Determine the [X, Y] coordinate at the center of the cell enclosing the given text.  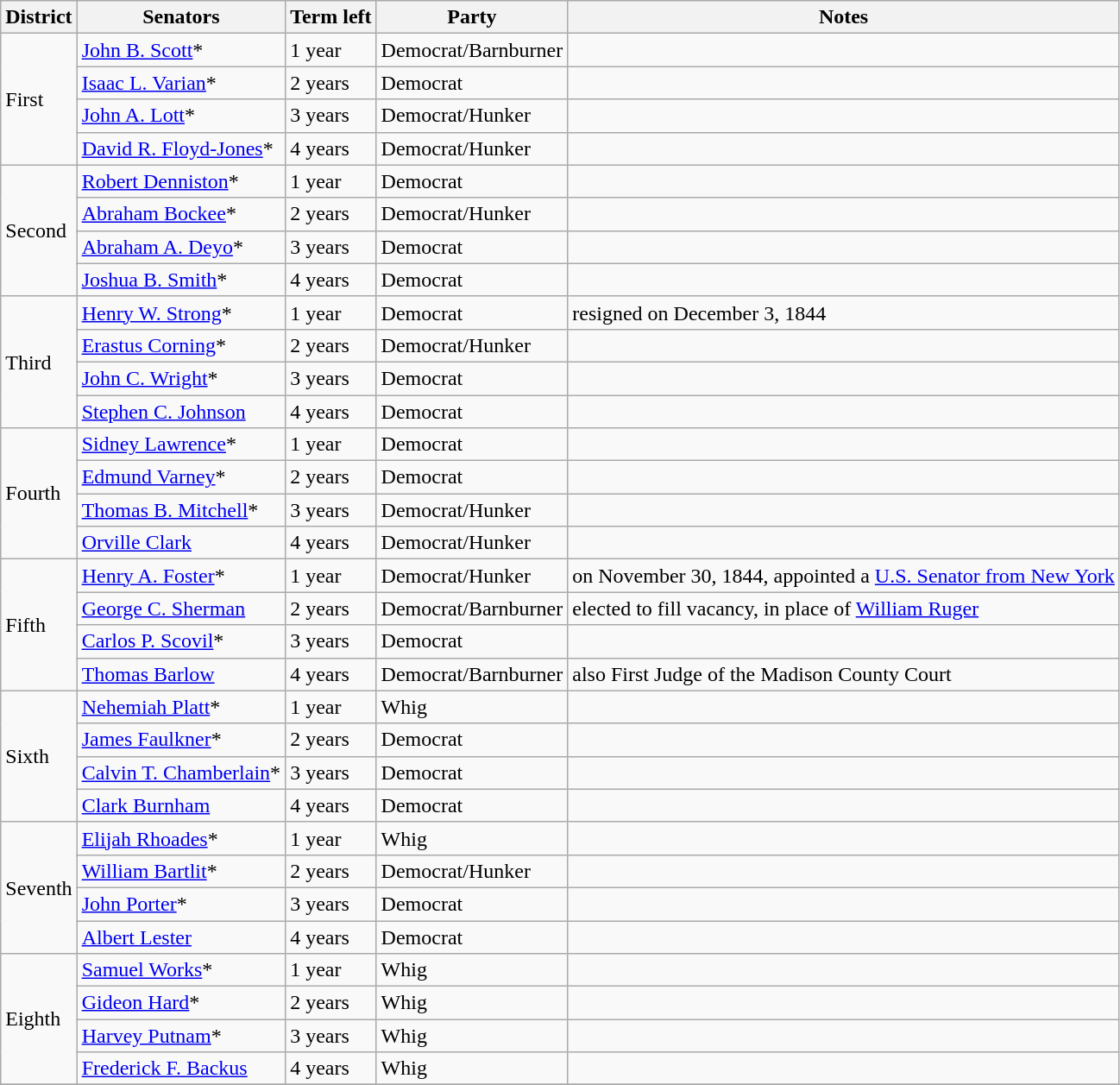
on November 30, 1844, appointed a U.S. Senator from New York [844, 576]
Thomas Barlow [181, 674]
Sidney Lawrence* [181, 445]
Carlos P. Scovil* [181, 641]
John A. Lott* [181, 116]
Fifth [39, 625]
David R. Floyd-Jones* [181, 148]
James Faulkner* [181, 740]
First [39, 99]
Edmund Varney* [181, 477]
Stephen C. Johnson [181, 412]
Clark Burnham [181, 805]
Henry W. Strong* [181, 312]
Erastus Corning* [181, 345]
Gideon Hard* [181, 1003]
William Bartlit* [181, 871]
Second [39, 230]
resigned on December 3, 1844 [844, 312]
elected to fill vacancy, in place of William Ruger [844, 609]
Thomas B. Mitchell* [181, 510]
John C. Wright* [181, 378]
Nehemiah Platt* [181, 707]
Abraham A. Deyo* [181, 247]
Joshua B. Smith* [181, 280]
Seventh [39, 887]
George C. Sherman [181, 609]
District [39, 17]
Henry A. Foster* [181, 576]
Term left [331, 17]
Abraham Bockee* [181, 214]
Notes [844, 17]
Senators [181, 17]
Frederick F. Backus [181, 1069]
Eighth [39, 1019]
Calvin T. Chamberlain* [181, 773]
Isaac L. Varian* [181, 83]
John B. Scott* [181, 50]
Elijah Rhoades* [181, 838]
Fourth [39, 494]
Albert Lester [181, 937]
Third [39, 362]
Orville Clark [181, 543]
also First Judge of the Madison County Court [844, 674]
Party [472, 17]
Robert Denniston* [181, 181]
John Porter* [181, 904]
Harvey Putnam* [181, 1036]
Sixth [39, 756]
Samuel Works* [181, 970]
